For the text-containing cell, return its midpoint in (x, y) coordinate format. 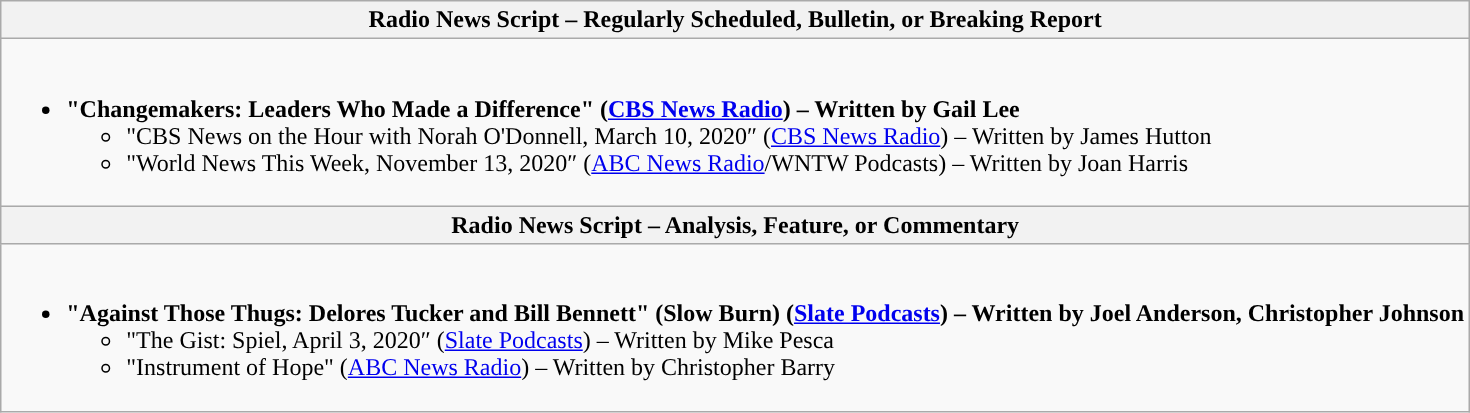
Radio News Script – Regularly Scheduled, Bulletin, or Breaking Report (736, 20)
Radio News Script – Analysis, Feature, or Commentary (736, 225)
